Output the [x, y] coordinate of the center of the cell containing the given text.  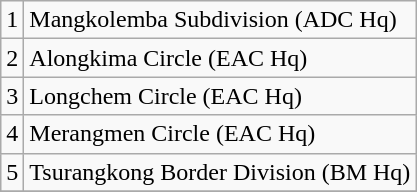
Alongkima Circle (EAC Hq) [220, 58]
Mangkolemba Subdivision (ADC Hq) [220, 20]
Merangmen Circle (EAC Hq) [220, 134]
Tsurangkong Border Division (BM Hq) [220, 172]
3 [12, 96]
Longchem Circle (EAC Hq) [220, 96]
1 [12, 20]
2 [12, 58]
5 [12, 172]
4 [12, 134]
